Scan for the cell matching the given text and deliver its [X, Y] coordinate at center. 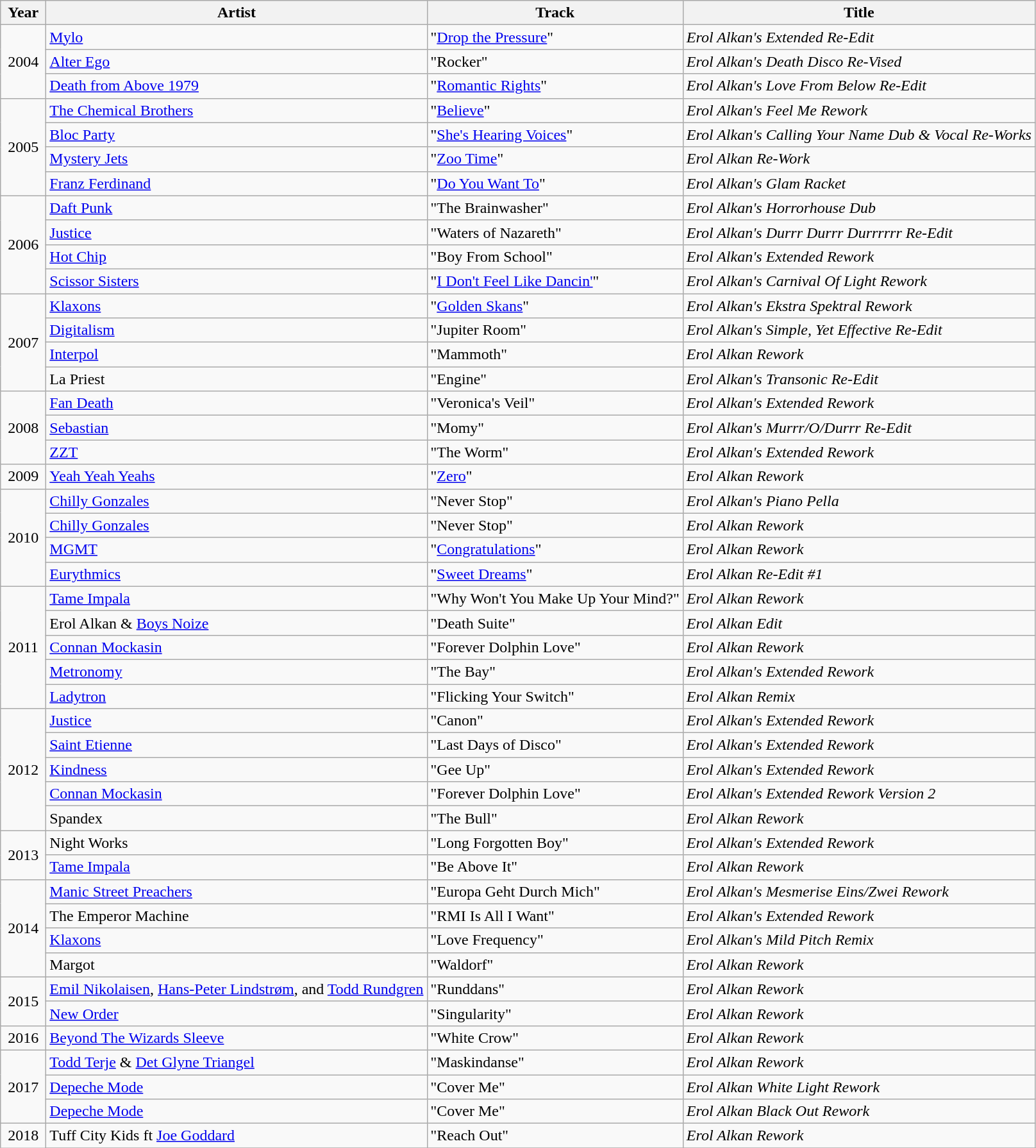
"The Bay" [555, 671]
Yeah Yeah Yeahs [237, 477]
New Order [237, 1013]
The Emperor Machine [237, 916]
"Veronica's Veil" [555, 403]
2017 [23, 1086]
"Europa Geht Durch Mich" [555, 891]
"Believe" [555, 110]
2007 [23, 342]
"Death Suite" [555, 623]
ZZT [237, 452]
"The Bull" [555, 818]
"Maskindanse" [555, 1062]
Erol Alkan's Love From Below Re-Edit [859, 86]
"Drop the Pressure" [555, 37]
"Reach Out" [555, 1136]
Digitalism [237, 330]
"Congratulations" [555, 550]
Interpol [237, 355]
"Last Days of Disco" [555, 745]
"Jupiter Room" [555, 330]
"The Worm" [555, 452]
"Engine" [555, 379]
"Canon" [555, 721]
Erol Alkan's Mesmerise Eins/Zwei Rework [859, 891]
2014 [23, 928]
"Love Frequency" [555, 940]
La Priest [237, 379]
Bloc Party [237, 135]
"Singularity" [555, 1013]
Erol Alkan's Glam Racket [859, 183]
Emil Nikolaisen, Hans-Peter Lindstrøm, and Todd Rundgren [237, 989]
"Waldorf" [555, 965]
Erol Alkan's Piano Pella [859, 501]
MGMT [237, 550]
"Sweet Dreams" [555, 574]
"She's Hearing Voices" [555, 135]
"Rocker" [555, 62]
"Waters of Nazareth" [555, 232]
2011 [23, 647]
Track [555, 13]
Title [859, 13]
Erol Alkan's Horrorhouse Dub [859, 208]
2015 [23, 1001]
Fan Death [237, 403]
Erol Alkan's Transonic Re-Edit [859, 379]
2004 [23, 62]
2005 [23, 147]
Year [23, 13]
Beyond The Wizards Sleeve [237, 1038]
Erol Alkan & Boys Noize [237, 623]
Scissor Sisters [237, 281]
Erol Alkan Remix [859, 696]
"RMI Is All I Want" [555, 916]
"Boy From School" [555, 257]
"Be Above It" [555, 867]
Mylo [237, 37]
Erol Alkan's Mild Pitch Remix [859, 940]
Todd Terje & Det Glyne Triangel [237, 1062]
Franz Ferdinand [237, 183]
Tuff City Kids ft Joe Goddard [237, 1136]
Erol Alkan's Extended Re-Edit [859, 37]
2010 [23, 537]
"Golden Skans" [555, 306]
Sebastian [237, 428]
Eurythmics [237, 574]
"I Don't Feel Like Dancin'" [555, 281]
Erol Alkan's Calling Your Name Dub & Vocal Re-Works [859, 135]
Mystery Jets [237, 159]
2016 [23, 1038]
Erol Alkan's Ekstra Spektral Rework [859, 306]
Erol Alkan White Light Rework [859, 1087]
Daft Punk [237, 208]
Ladytron [237, 696]
Erol Alkan's Simple, Yet Effective Re-Edit [859, 330]
Hot Chip [237, 257]
Kindness [237, 770]
Erol Alkan's Murrr/O/Durrr Re-Edit [859, 428]
Spandex [237, 818]
Manic Street Preachers [237, 891]
Erol Alkan's Feel Me Rework [859, 110]
"Mammoth" [555, 355]
Margot [237, 965]
"Romantic Rights" [555, 86]
"Gee Up" [555, 770]
Erol Alkan Re-Work [859, 159]
Erol Alkan Edit [859, 623]
"Runddans" [555, 989]
2008 [23, 428]
Erol Alkan Re-Edit #1 [859, 574]
Death from Above 1979 [237, 86]
Artist [237, 13]
Erol Alkan Black Out Rework [859, 1111]
"The Brainwasher" [555, 208]
"White Crow" [555, 1038]
Erol Alkan's Extended Rework Version 2 [859, 794]
"Zero" [555, 477]
Saint Etienne [237, 745]
"Momy" [555, 428]
Erol Alkan's Death Disco Re-Vised [859, 62]
"Zoo Time" [555, 159]
2009 [23, 477]
"Long Forgotten Boy" [555, 843]
"Flicking Your Switch" [555, 696]
"Why Won't You Make Up Your Mind?" [555, 598]
Erol Alkan's Durrr Durrr Durrrrrr Re-Edit [859, 232]
Metronomy [237, 671]
2013 [23, 855]
Erol Alkan's Carnival Of Light Rework [859, 281]
2012 [23, 770]
Night Works [237, 843]
Alter Ego [237, 62]
2006 [23, 244]
The Chemical Brothers [237, 110]
2018 [23, 1136]
"Do You Want To" [555, 183]
